Scan for the cell matching the given text and deliver its (X, Y) coordinate at center. 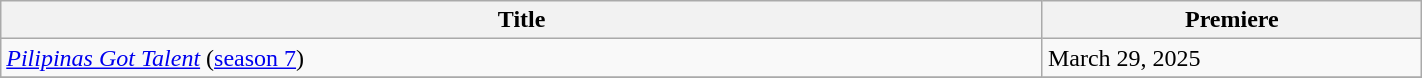
Premiere (1232, 20)
Pilipinas Got Talent (season 7) (522, 58)
March 29, 2025 (1232, 58)
Title (522, 20)
